Detect which cell encompasses the target text, then output its (x, y) center coordinate. 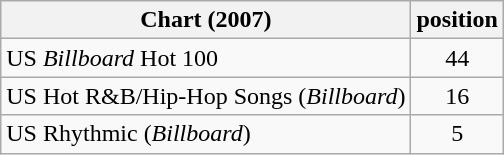
44 (457, 58)
US Hot R&B/Hip-Hop Songs (Billboard) (206, 96)
16 (457, 96)
US Rhythmic (Billboard) (206, 134)
US Billboard Hot 100 (206, 58)
position (457, 20)
Chart (2007) (206, 20)
5 (457, 134)
